Scan for the cell matching the given text and deliver its [X, Y] coordinate at center. 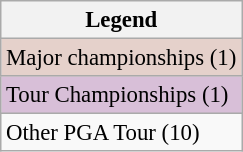
Tour Championships (1) [122, 95]
Legend [122, 20]
Other PGA Tour (10) [122, 133]
Major championships (1) [122, 58]
